Detect which cell encompasses the target text, then output its [X, Y] center coordinate. 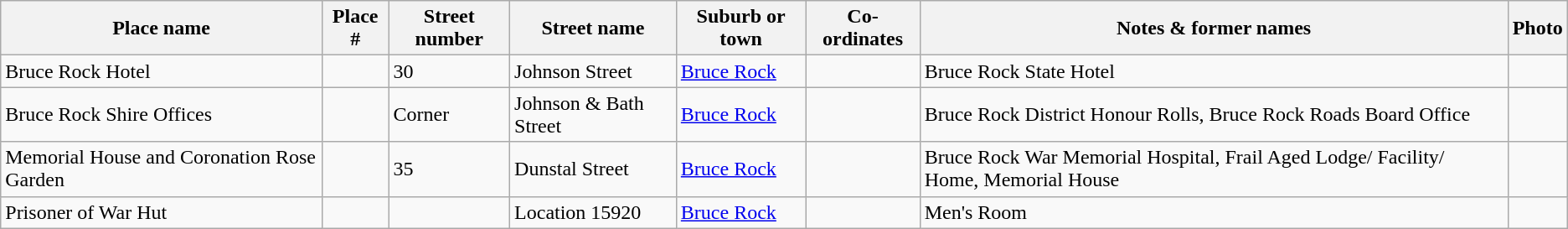
Place # [355, 29]
Bruce Rock Shire Offices [162, 114]
Notes & former names [1214, 29]
Johnson & Bath Street [593, 114]
Location 15920 [593, 212]
Bruce Rock Hotel [162, 71]
Dunstal Street [593, 169]
35 [449, 169]
Street name [593, 29]
Men's Room [1214, 212]
Co-ordinates [863, 29]
Street number [449, 29]
Prisoner of War Hut [162, 212]
Bruce Rock War Memorial Hospital, Frail Aged Lodge/ Facility/ Home, Memorial House [1214, 169]
Johnson Street [593, 71]
Suburb or town [740, 29]
30 [449, 71]
Bruce Rock District Honour Rolls, Bruce Rock Roads Board Office [1214, 114]
Place name [162, 29]
Corner [449, 114]
Bruce Rock State Hotel [1214, 71]
Memorial House and Coronation Rose Garden [162, 169]
Photo [1538, 29]
